Provide the [x, y] coordinate of the cell's center where the given text is located.  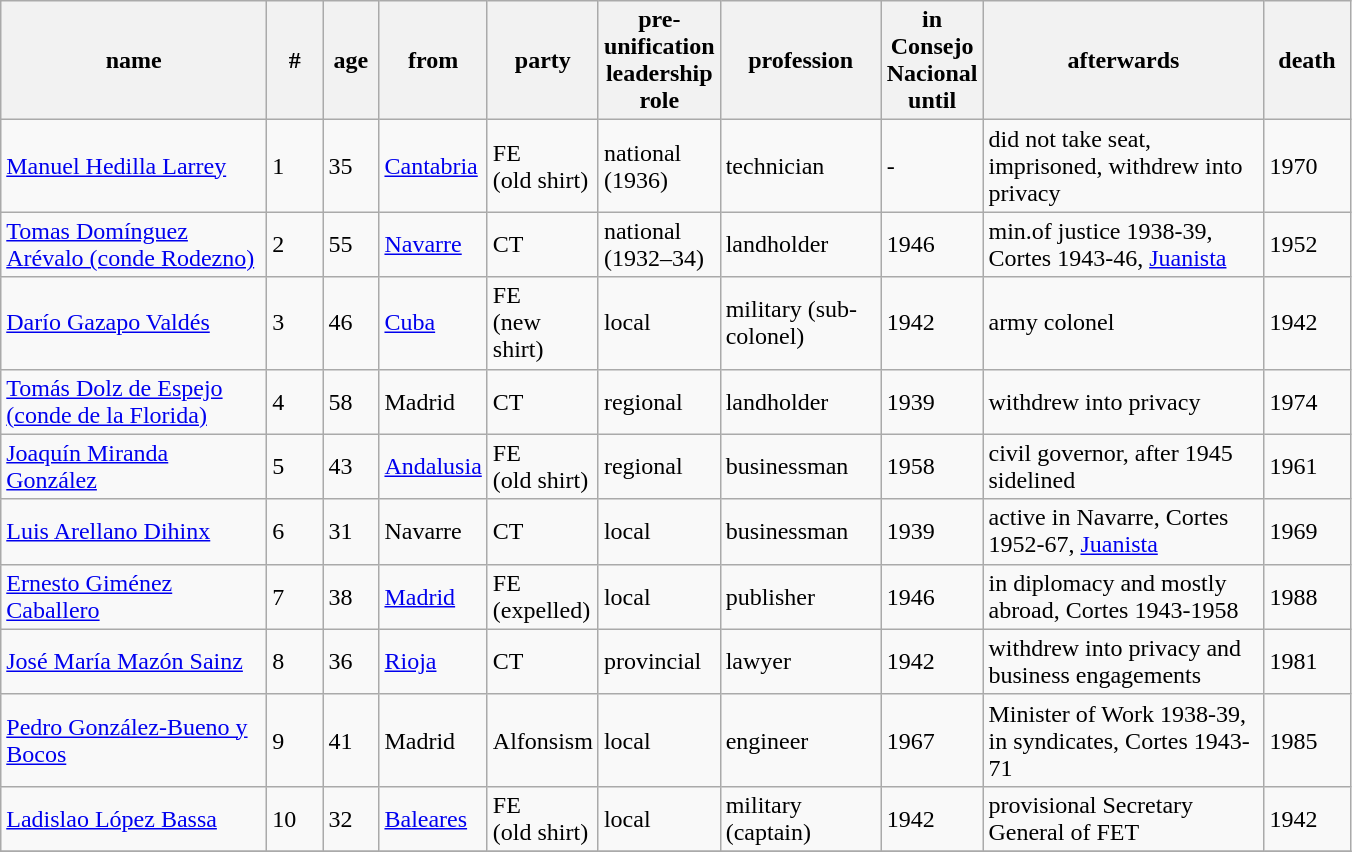
death [1307, 60]
technician [800, 166]
publisher [800, 596]
lawyer [800, 662]
8 [295, 662]
36 [351, 662]
party [542, 60]
pre-unification leadership role [659, 60]
José María Mazón Sainz [134, 662]
46 [351, 323]
min.of justice 1938-39, Cortes 1943-46, Juanista [1124, 244]
Ernesto Giménez Caballero [134, 596]
Ladislao López Bassa [134, 818]
# [295, 60]
2 [295, 244]
1974 [1307, 402]
1952 [1307, 244]
1985 [1307, 740]
1970 [1307, 166]
name [134, 60]
Luis Arellano Dihinx [134, 532]
Tomas Domínguez Arévalo (conde Rodezno) [134, 244]
1958 [932, 466]
Cantabria [433, 166]
withdrew into privacy [1124, 402]
Andalusia [433, 466]
provisional Secretary General of FET [1124, 818]
Alfonsism [542, 740]
Joaquín Miranda González [134, 466]
- [932, 166]
Darío Gazapo Valdés [134, 323]
Manuel Hedilla Larrey [134, 166]
profession [800, 60]
in diplomacy and mostly abroad, Cortes 1943-1958 [1124, 596]
Cuba [433, 323]
55 [351, 244]
civil governor, after 1945 sidelined [1124, 466]
Rioja [433, 662]
7 [295, 596]
from [433, 60]
3 [295, 323]
FE(expelled) [542, 596]
1967 [932, 740]
5 [295, 466]
national (1936) [659, 166]
afterwards [1124, 60]
did not take seat, imprisoned, withdrew into privacy [1124, 166]
military (sub-colonel) [800, 323]
withdrew into privacy and business engagements [1124, 662]
9 [295, 740]
1988 [1307, 596]
31 [351, 532]
FE(new shirt) [542, 323]
41 [351, 740]
Minister of Work 1938-39, in syndicates, Cortes 1943-71 [1124, 740]
1961 [1307, 466]
Baleares [433, 818]
35 [351, 166]
1981 [1307, 662]
Tomás Dolz de Espejo (conde de la Florida) [134, 402]
58 [351, 402]
43 [351, 466]
1969 [1307, 532]
32 [351, 818]
active in Navarre, Cortes 1952-67, Juanista [1124, 532]
4 [295, 402]
1 [295, 166]
Pedro González-Bueno y Bocos [134, 740]
military (captain) [800, 818]
6 [295, 532]
in Consejo Nacional until [932, 60]
38 [351, 596]
10 [295, 818]
army colonel [1124, 323]
provincial [659, 662]
national (1932–34) [659, 244]
engineer [800, 740]
age [351, 60]
